Find where the given text appears and provide that cell's center as [X, Y] coordinate. 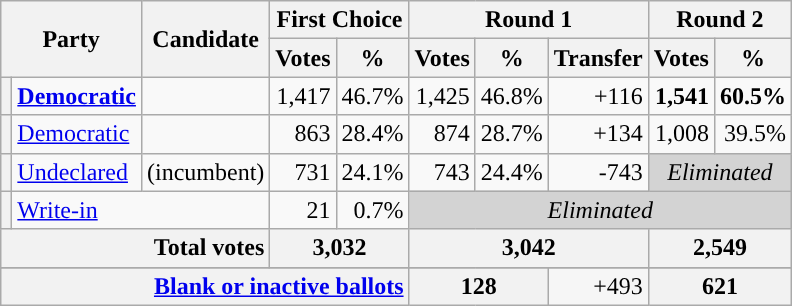
28.4% [372, 134]
-743 [598, 172]
128 [478, 286]
1,425 [442, 96]
2,549 [720, 248]
Undeclared [77, 172]
39.5% [752, 134]
621 [720, 286]
1,541 [681, 96]
3,042 [528, 248]
Transfer [598, 58]
(incumbent) [205, 172]
Round 2 [720, 20]
46.8% [512, 96]
874 [442, 134]
Write-in [141, 210]
+134 [598, 134]
731 [303, 172]
Total votes [136, 248]
Candidate [205, 39]
46.7% [372, 96]
21 [303, 210]
1,008 [681, 134]
Round 1 [528, 20]
3,032 [340, 248]
24.1% [372, 172]
24.4% [512, 172]
1,417 [303, 96]
0.7% [372, 210]
28.7% [512, 134]
863 [303, 134]
First Choice [340, 20]
+116 [598, 96]
Blank or inactive ballots [205, 286]
60.5% [752, 96]
743 [442, 172]
Party [72, 39]
+493 [598, 286]
